For the text-containing cell, return its midpoint in [x, y] coordinate format. 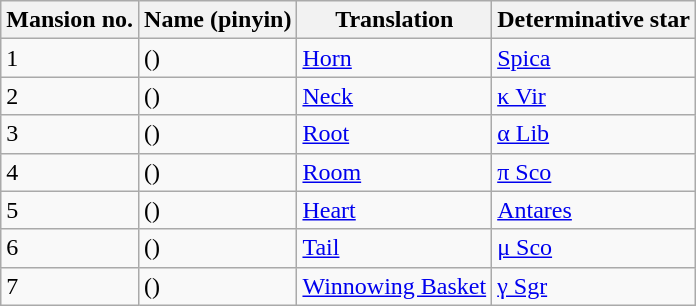
Antares [594, 210]
3 [70, 134]
Heart [394, 210]
Room [394, 172]
κ Vir [594, 96]
Spica [594, 58]
π Sco [594, 172]
γ Sgr [594, 286]
Winnowing Basket [394, 286]
Neck [394, 96]
Tail [394, 248]
4 [70, 172]
Name (pinyin) [218, 20]
5 [70, 210]
2 [70, 96]
7 [70, 286]
Mansion no. [70, 20]
Horn [394, 58]
1 [70, 58]
Determinative star [594, 20]
Root [394, 134]
α Lib [594, 134]
6 [70, 248]
Translation [394, 20]
μ Sco [594, 248]
